Scan for the cell matching the given text and deliver its (x, y) coordinate at center. 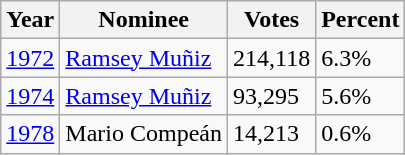
Mario Compeán (144, 134)
1974 (30, 96)
1972 (30, 58)
214,118 (272, 58)
5.6% (360, 96)
1978 (30, 134)
93,295 (272, 96)
0.6% (360, 134)
Year (30, 20)
Nominee (144, 20)
6.3% (360, 58)
14,213 (272, 134)
Percent (360, 20)
Votes (272, 20)
